Scan for the cell matching the given text and deliver its (x, y) coordinate at center. 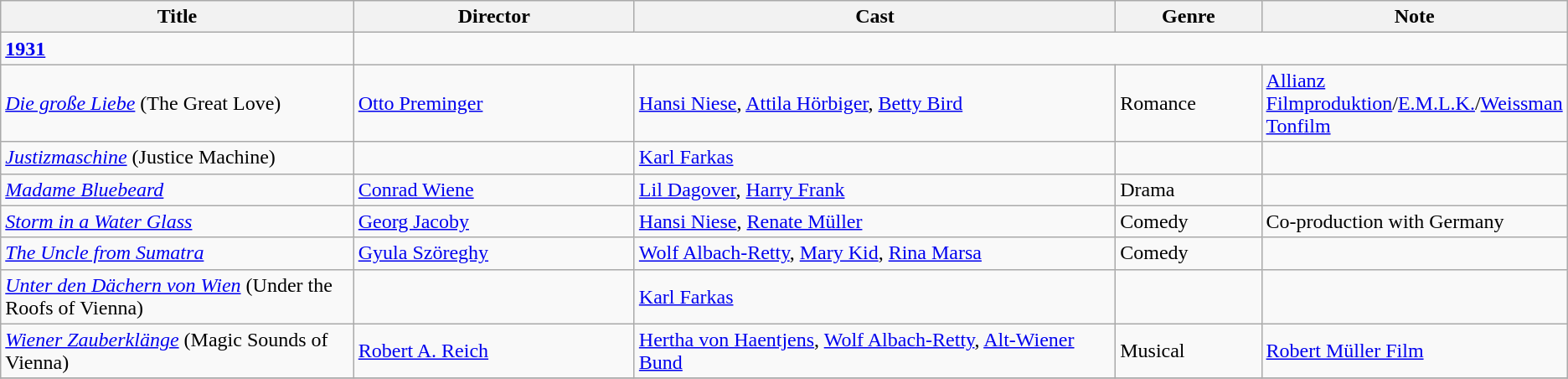
Lil Dagover, Harry Frank (874, 189)
1931 (178, 49)
Justizmaschine (Justice Machine) (178, 158)
Hansi Niese, Renate Müller (874, 221)
Romance (1189, 103)
Robert A. Reich (494, 350)
Madame Bluebeard (178, 189)
Otto Preminger (494, 103)
Storm in a Water Glass (178, 221)
Note (1414, 17)
Wolf Albach-Retty, Mary Kid, Rina Marsa (874, 253)
Wiener Zauberklänge (Magic Sounds of Vienna) (178, 350)
Gyula Szöreghy (494, 253)
Cast (874, 17)
The Uncle from Sumatra (178, 253)
Hertha von Haentjens, Wolf Albach-Retty, Alt-Wiener Bund (874, 350)
Hansi Niese, Attila Hörbiger, Betty Bird (874, 103)
Conrad Wiene (494, 189)
Georg Jacoby (494, 221)
Robert Müller Film (1414, 350)
Unter den Dächern von Wien (Under the Roofs of Vienna) (178, 297)
Title (178, 17)
Allianz Filmproduktion/E.M.L.K./Weissman Tonfilm (1414, 103)
Genre (1189, 17)
Drama (1189, 189)
Die große Liebe (The Great Love) (178, 103)
Musical (1189, 350)
Director (494, 17)
Co-production with Germany (1414, 221)
